Find where the given text appears and provide that cell's center as [X, Y] coordinate. 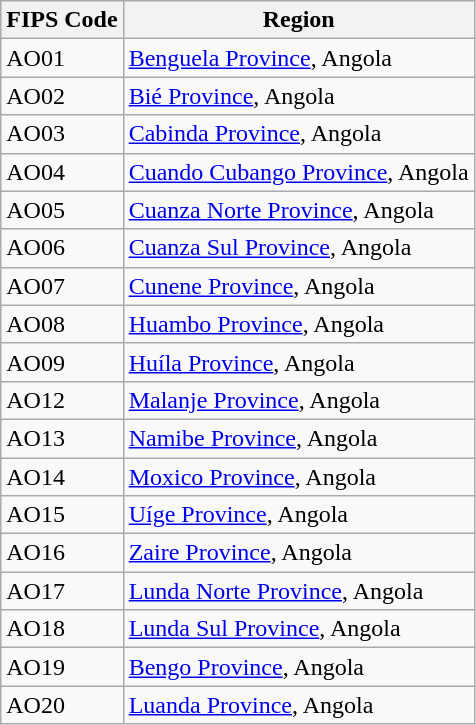
Cuando Cubango Province, Angola [298, 172]
AO20 [62, 705]
Zaire Province, Angola [298, 553]
Cunene Province, Angola [298, 286]
AO06 [62, 248]
Moxico Province, Angola [298, 477]
AO18 [62, 629]
AO17 [62, 591]
Lunda Sul Province, Angola [298, 629]
Cuanza Sul Province, Angola [298, 248]
Bengo Province, Angola [298, 667]
AO13 [62, 438]
AO19 [62, 667]
Lunda Norte Province, Angola [298, 591]
AO04 [62, 172]
AO09 [62, 362]
AO16 [62, 553]
Luanda Province, Angola [298, 705]
Benguela Province, Angola [298, 58]
AO15 [62, 515]
AO05 [62, 210]
FIPS Code [62, 20]
Uíge Province, Angola [298, 515]
AO14 [62, 477]
AO01 [62, 58]
Cuanza Norte Province, Angola [298, 210]
Region [298, 20]
AO02 [62, 96]
AO12 [62, 400]
Namibe Province, Angola [298, 438]
AO08 [62, 324]
AO03 [62, 134]
AO07 [62, 286]
Huíla Province, Angola [298, 362]
Cabinda Province, Angola [298, 134]
Bié Province, Angola [298, 96]
Malanje Province, Angola [298, 400]
Huambo Province, Angola [298, 324]
